Pinpoint the cell where the given text exists, returning its (x, y) midpoint coordinate. 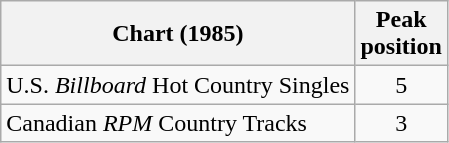
Canadian RPM Country Tracks (178, 123)
Chart (1985) (178, 34)
Peakposition (401, 34)
U.S. Billboard Hot Country Singles (178, 85)
5 (401, 85)
3 (401, 123)
